Search for the cell housing the specified text and yield its (x, y) center coordinate. 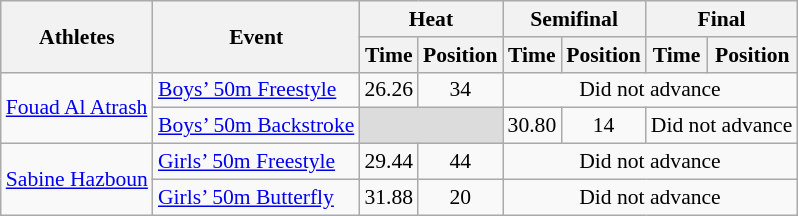
29.44 (388, 162)
Semifinal (574, 19)
31.88 (388, 197)
30.80 (532, 126)
20 (460, 197)
Final (722, 19)
34 (460, 90)
Girls’ 50m Butterfly (256, 197)
14 (603, 126)
Boys’ 50m Backstroke (256, 126)
Athletes (77, 36)
Girls’ 50m Freestyle (256, 162)
Boys’ 50m Freestyle (256, 90)
Sabine Hazboun (77, 180)
Fouad Al Atrash (77, 108)
44 (460, 162)
26.26 (388, 90)
Event (256, 36)
Heat (430, 19)
